Return the [x, y] coordinate for the center point of the cell that contains the specified text.  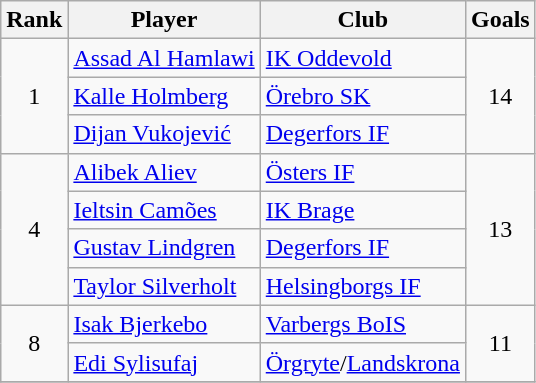
Goals [500, 20]
4 [34, 229]
14 [500, 96]
IK Oddevold [362, 58]
Ieltsin Camões [164, 210]
Taylor Silverholt [164, 286]
Assad Al Hamlawi [164, 58]
13 [500, 229]
Örebro SK [362, 96]
Dijan Vukojević [164, 134]
IK Brage [362, 210]
Rank [34, 20]
Player [164, 20]
Edi Sylisufaj [164, 362]
Alibek Aliev [164, 172]
1 [34, 96]
8 [34, 343]
Gustav Lindgren [164, 248]
Helsingborgs IF [362, 286]
Kalle Holmberg [164, 96]
Örgryte/Landskrona [362, 362]
Club [362, 20]
Varbergs BoIS [362, 324]
Östers IF [362, 172]
Isak Bjerkebo [164, 324]
11 [500, 343]
